Pinpoint the cell where the given text exists, returning its [x, y] midpoint coordinate. 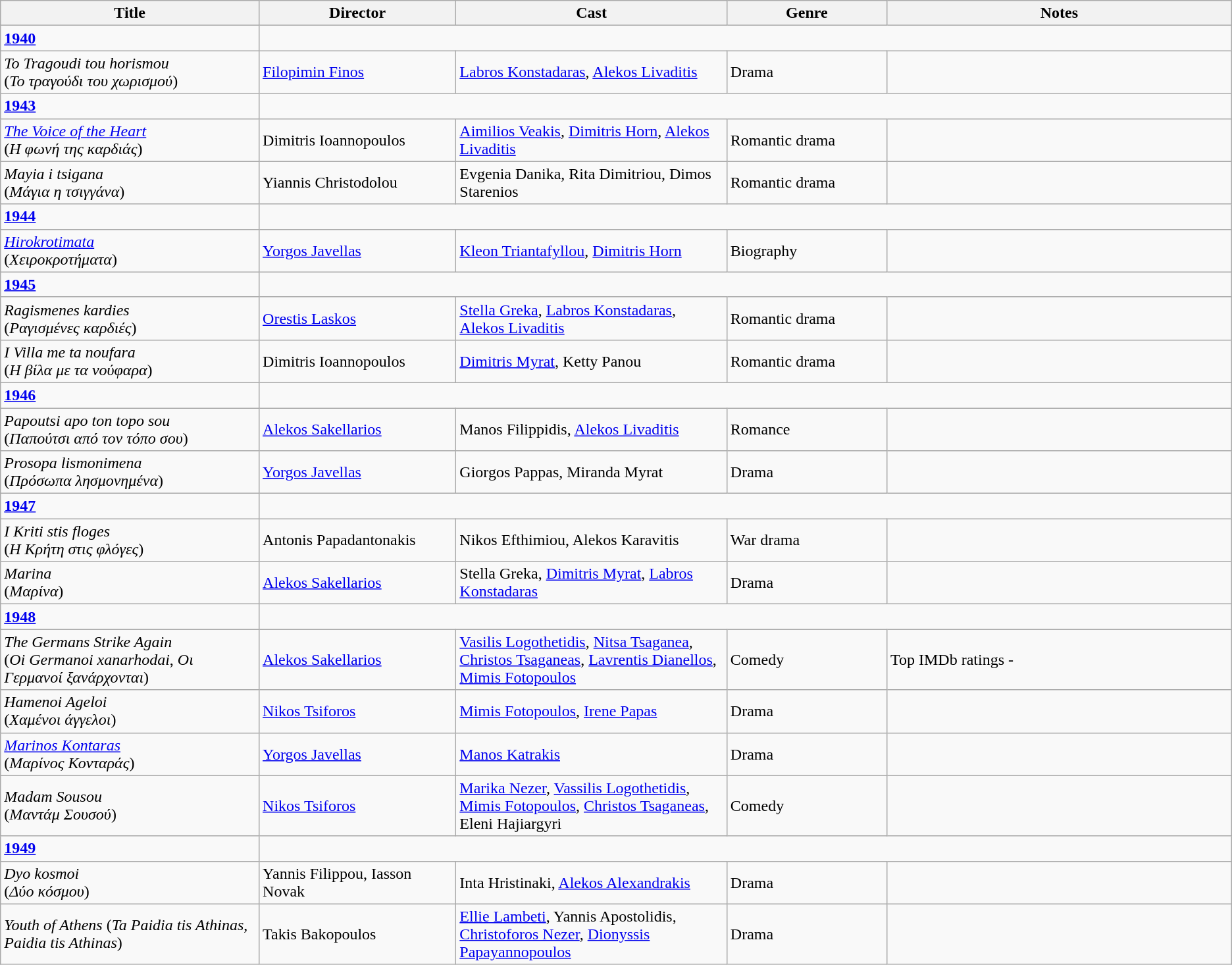
1949 [130, 848]
Antonis Papadantonakis [358, 540]
I Villa me ta noufara(Η βίλα με τα νούφαρα) [130, 361]
Vasilis Logothetidis, Nitsa Tsaganea, Christos Tsaganeas, Lavrentis Dianellos, Mimis Fotopoulos [591, 660]
Hamenoi Ageloi(Χαμένοι άγγελοι) [130, 711]
Marina(Μαρίνα) [130, 583]
Orestis Laskos [358, 319]
Top IMDb ratings - [1059, 660]
Marika Nezer, Vassilis Logothetidis, Mimis Fotopoulos, Christos Tsaganeas, Eleni Hajiargyri [591, 806]
Cast [591, 13]
Notes [1059, 13]
To Tragoudi tou horismou(Το τραγούδι του χωρισμού) [130, 72]
Stella Greka, Dimitris Myrat, Labros Konstadaras [591, 583]
Marinos Kontaras(Μαρίνος Κονταράς) [130, 754]
The Voice of the Heart(Η φωνή της καρδιάς) [130, 140]
Dimitris Myrat, Ketty Panou [591, 361]
Dyo kosmoi(Δύο κόσμου) [130, 882]
Biography [807, 250]
I Kriti stis floges(Η Κρήτη στις φλόγες) [130, 540]
War drama [807, 540]
Hirokrotimata(Χειροκροτήματα) [130, 250]
Papoutsi apo ton topo sou(Παπούτσι από τον τόπο σου) [130, 429]
1946 [130, 395]
Romance [807, 429]
Mimis Fotopoulos, Irene Papas [591, 711]
Title [130, 13]
Kleon Triantafyllou, Dimitris Horn [591, 250]
Giorgos Pappas, Miranda Myrat [591, 473]
Takis Bakopoulos [358, 934]
Manos Katrakis [591, 754]
1945 [130, 284]
Ellie Lambeti, Yannis Apostolidis, Christoforos Nezer, Dionyssis Papayannopoulos [591, 934]
1947 [130, 506]
Yiannis Christodolou [358, 183]
Genre [807, 13]
Stella Greka, Labros Konstadaras, Alekos Livaditis [591, 319]
Inta Hristinaki, Alekos Alexandrakis [591, 882]
Manos Filippidis, Alekos Livaditis [591, 429]
Evgenia Danika, Rita Dimitriou, Dimos Starenios [591, 183]
Director [358, 13]
Labros Konstadaras, Alekos Livaditis [591, 72]
1944 [130, 217]
Aimilios Veakis, Dimitris Horn, Alekos Livaditis [591, 140]
Nikos Efthimiou, Alekos Karavitis [591, 540]
Prosopa lismonimena(Πρόσωπα λησμονημένα) [130, 473]
Filopimin Finos [358, 72]
Madam Sousou(Μαντάμ Σουσού) [130, 806]
1948 [130, 617]
Mayia i tsigana(Μάγια η τσιγγάνα) [130, 183]
Yannis Filippou, Iasson Novak [358, 882]
1943 [130, 106]
Youth of Athens (Ta Paidia tis Athinas, Paidia tis Athinas) [130, 934]
Ragismenes kardies(Ραγισμένες καρδιές) [130, 319]
The Germans Strike Again(Oi Germanoi xanarhodai, Οι Γερμανοί ξανάρχονται) [130, 660]
1940 [130, 38]
